For the text-containing cell, return its midpoint in [x, y] coordinate format. 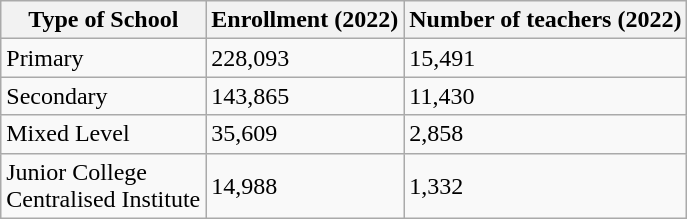
Primary [104, 58]
Enrollment (2022) [305, 20]
Secondary [104, 96]
Junior CollegeCentralised Institute [104, 186]
Number of teachers (2022) [546, 20]
11,430 [546, 96]
Type of School [104, 20]
2,858 [546, 134]
143,865 [305, 96]
35,609 [305, 134]
228,093 [305, 58]
Mixed Level [104, 134]
14,988 [305, 186]
1,332 [546, 186]
15,491 [546, 58]
